From the cell containing the given text, extract its center point as [x, y] coordinate. 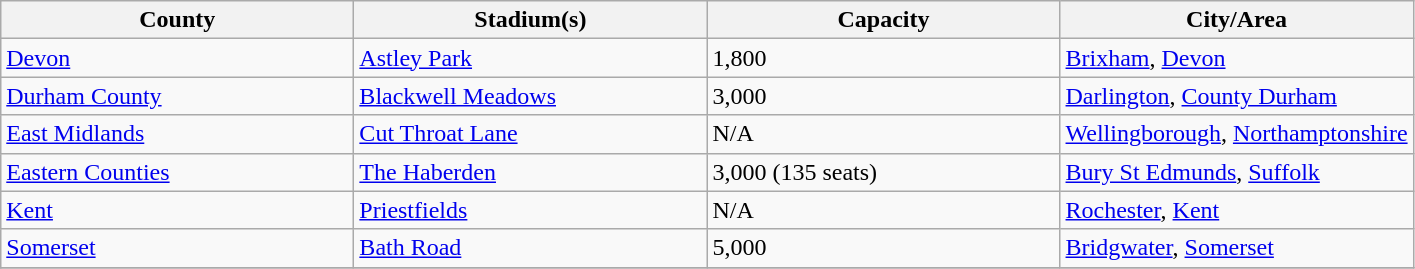
1,800 [884, 58]
Rochester, Kent [1236, 210]
Brixham, Devon [1236, 58]
Devon [178, 58]
Bury St Edmunds, Suffolk [1236, 172]
Capacity [884, 20]
Bridgwater, Somerset [1236, 248]
3,000 [884, 96]
Stadium(s) [530, 20]
5,000 [884, 248]
County [178, 20]
Wellingborough, Northamptonshire [1236, 134]
City/Area [1236, 20]
3,000 (135 seats) [884, 172]
Cut Throat Lane [530, 134]
Priestfields [530, 210]
Darlington, County Durham [1236, 96]
Somerset [178, 248]
The Haberden [530, 172]
Astley Park [530, 58]
Durham County [178, 96]
East Midlands [178, 134]
Eastern Counties [178, 172]
Bath Road [530, 248]
Kent [178, 210]
Blackwell Meadows [530, 96]
